Output the [X, Y] coordinate of the center of the cell containing the given text.  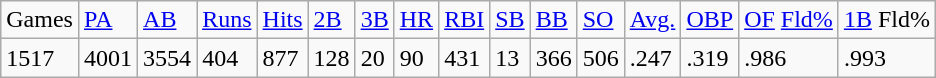
OF Fld% [789, 20]
404 [227, 58]
1517 [40, 58]
3B [374, 20]
RBI [464, 20]
Runs [227, 20]
128 [332, 58]
.986 [789, 58]
AB [168, 20]
.319 [710, 58]
90 [416, 58]
.247 [652, 58]
506 [600, 58]
431 [464, 58]
3554 [168, 58]
.993 [886, 58]
HR [416, 20]
OBP [710, 20]
366 [554, 58]
PA [108, 20]
BB [554, 20]
13 [510, 58]
SB [510, 20]
Avg. [652, 20]
4001 [108, 58]
Hits [282, 20]
20 [374, 58]
SO [600, 20]
Games [40, 20]
877 [282, 58]
2B [332, 20]
1B Fld% [886, 20]
